Search for the cell housing the specified text and yield its (x, y) center coordinate. 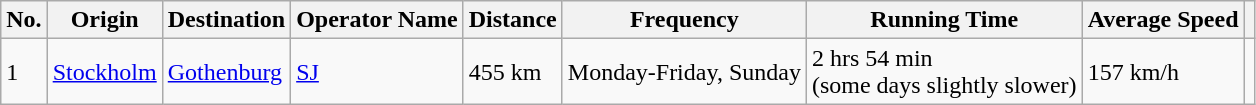
Destination (226, 20)
Frequency (684, 20)
455 km (512, 72)
Average Speed (1163, 20)
Operator Name (378, 20)
SJ (378, 72)
157 km/h (1163, 72)
Distance (512, 20)
Running Time (944, 20)
2 hrs 54 min(some days slightly slower) (944, 72)
Gothenburg (226, 72)
Origin (104, 20)
Stockholm (104, 72)
1 (24, 72)
No. (24, 20)
Monday-Friday, Sunday (684, 72)
